Return the [X, Y] coordinate for the center point of the cell that contains the specified text.  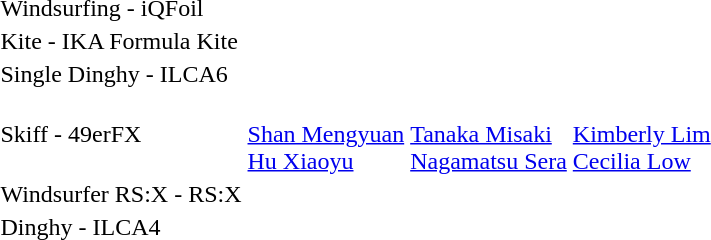
Tanaka MisakiNagamatsu Sera [489, 134]
Shan MengyuanHu Xiaoyu [326, 134]
